Extract the (x, y) coordinate from the center of the cell holding the provided text.  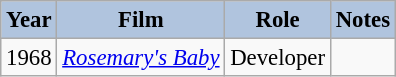
Year (29, 20)
Rosemary's Baby (141, 58)
1968 (29, 58)
Notes (362, 20)
Developer (278, 58)
Role (278, 20)
Film (141, 20)
